Search for the cell housing the specified text and yield its [x, y] center coordinate. 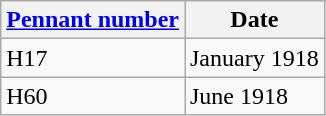
H60 [93, 96]
January 1918 [254, 58]
Date [254, 20]
Pennant number [93, 20]
June 1918 [254, 96]
H17 [93, 58]
